Identify which cell holds the provided text, then report its (X, Y) central coordinate. 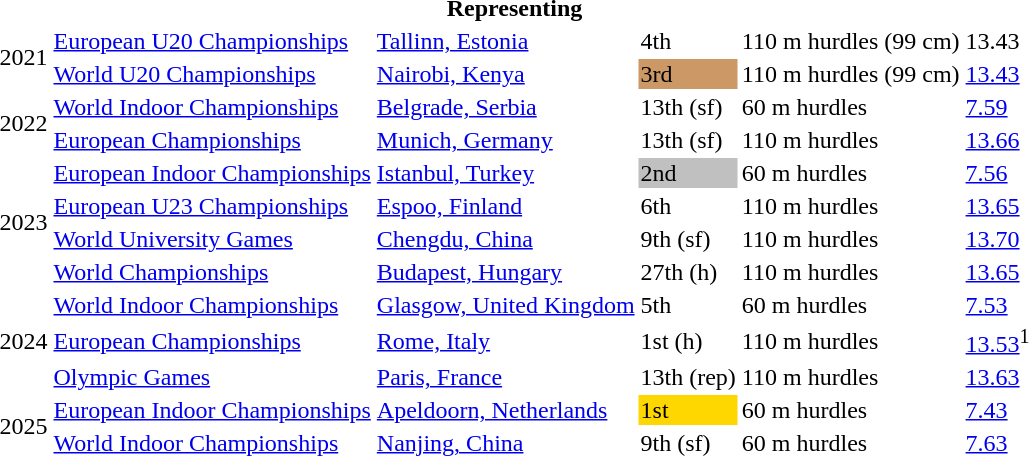
World Championships (212, 272)
World U20 Championships (212, 74)
European U23 Championships (212, 206)
9th (sf) (688, 239)
3rd (688, 74)
1st (h) (688, 341)
Tallinn, Estonia (506, 41)
Belgrade, Serbia (506, 107)
Budapest, Hungary (506, 272)
Rome, Italy (506, 341)
Glasgow, United Kingdom (506, 305)
27th (h) (688, 272)
2nd (688, 173)
6th (688, 206)
Paris, France (506, 377)
4th (688, 41)
Chengdu, China (506, 239)
Apeldoorn, Netherlands (506, 410)
World University Games (212, 239)
13th (rep) (688, 377)
European U20 Championships (212, 41)
Nairobi, Kenya (506, 74)
Istanbul, Turkey (506, 173)
1st (688, 410)
Espoo, Finland (506, 206)
Munich, Germany (506, 140)
5th (688, 305)
Olympic Games (212, 377)
